Search for the cell housing the specified text and yield its [X, Y] center coordinate. 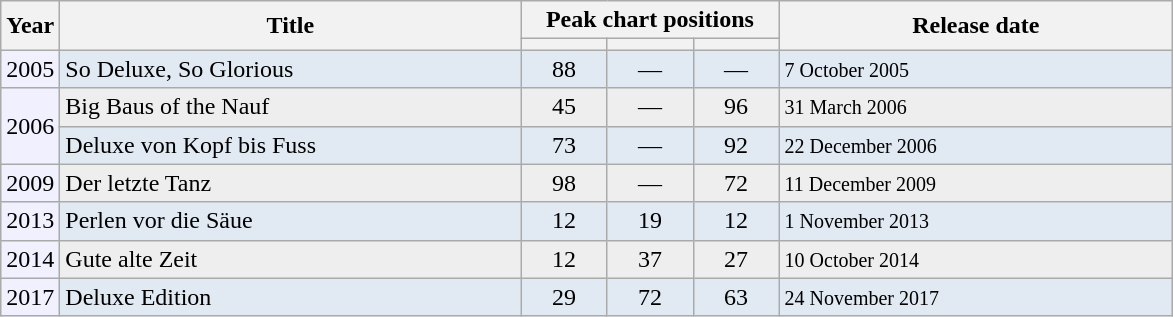
Perlen vor die Säue [290, 221]
Deluxe Edition [290, 297]
Year [30, 26]
Peak chart positions [650, 20]
96 [736, 107]
Release date [976, 26]
2017 [30, 297]
2009 [30, 183]
2014 [30, 259]
27 [736, 259]
98 [564, 183]
19 [650, 221]
92 [736, 145]
31 March 2006 [976, 107]
10 October 2014 [976, 259]
73 [564, 145]
22 December 2006 [976, 145]
37 [650, 259]
Gute alte Zeit [290, 259]
24 November 2017 [976, 297]
Deluxe von Kopf bis Fuss [290, 145]
Title [290, 26]
11 December 2009 [976, 183]
7 October 2005 [976, 69]
45 [564, 107]
2006 [30, 126]
Big Baus of the Nauf [290, 107]
So Deluxe, So Glorious [290, 69]
1 November 2013 [976, 221]
2005 [30, 69]
2013 [30, 221]
Der letzte Tanz [290, 183]
29 [564, 297]
63 [736, 297]
88 [564, 69]
